Return [x, y] of the center of cell containing provided text 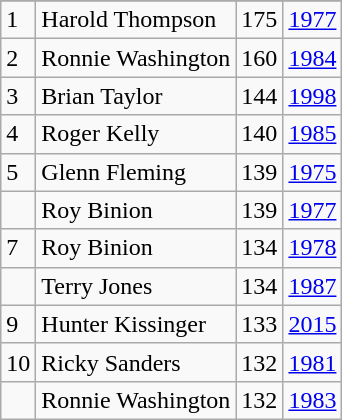
Glenn Fleming [136, 172]
1983 [312, 400]
9 [18, 324]
2 [18, 58]
2015 [312, 324]
1984 [312, 58]
10 [18, 362]
5 [18, 172]
3 [18, 96]
4 [18, 134]
1978 [312, 248]
144 [260, 96]
Terry Jones [136, 286]
1985 [312, 134]
1975 [312, 172]
Harold Thompson [136, 20]
1987 [312, 286]
133 [260, 324]
1998 [312, 96]
Brian Taylor [136, 96]
Roger Kelly [136, 134]
7 [18, 248]
1981 [312, 362]
140 [260, 134]
175 [260, 20]
1 [18, 20]
Ricky Sanders [136, 362]
160 [260, 58]
Hunter Kissinger [136, 324]
